Return the [x, y] coordinate for the center point of the cell that contains the specified text.  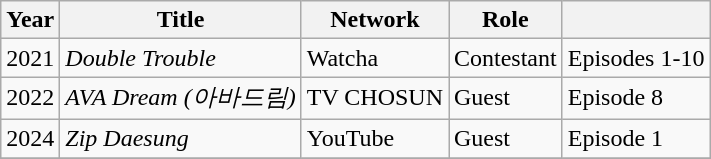
Episode 8 [636, 98]
Double Trouble [180, 58]
TV CHOSUN [374, 98]
2021 [30, 58]
AVA Dream (아바드림) [180, 98]
Episodes 1-10 [636, 58]
Title [180, 20]
Watcha [374, 58]
Role [505, 20]
YouTube [374, 138]
Year [30, 20]
2022 [30, 98]
Network [374, 20]
Zip Daesung [180, 138]
2024 [30, 138]
Episode 1 [636, 138]
Contestant [505, 58]
